Return [X, Y] of the center of cell containing provided text 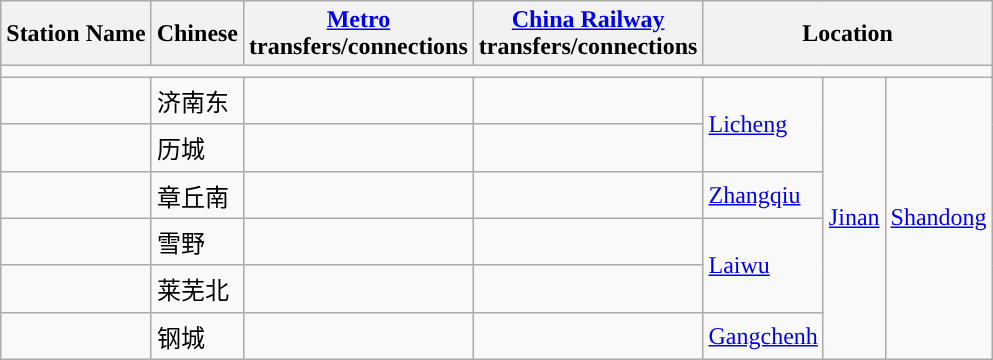
Gangchenh [763, 336]
济南东 [197, 100]
Jinan [854, 218]
Chinese [197, 34]
Shandong [938, 218]
Station Name [76, 34]
章丘南 [197, 194]
Licheng [763, 124]
Laiwu [763, 265]
China Railwaytransfers/connections [588, 34]
Zhangqiu [763, 194]
历城 [197, 148]
雪野 [197, 242]
钢城 [197, 336]
Location [848, 34]
莱芜北 [197, 288]
Metrotransfers/connections [359, 34]
